Scan for the cell matching the given text and deliver its (X, Y) coordinate at center. 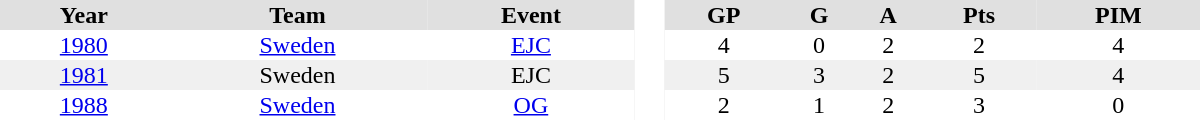
Event (530, 15)
Year (84, 15)
Team (298, 15)
1988 (84, 105)
OG (530, 105)
Pts (980, 15)
G (818, 15)
1981 (84, 75)
GP (724, 15)
1 (818, 105)
A (888, 15)
PIM (1118, 15)
1980 (84, 45)
